For the text-containing cell, return its midpoint in [x, y] coordinate format. 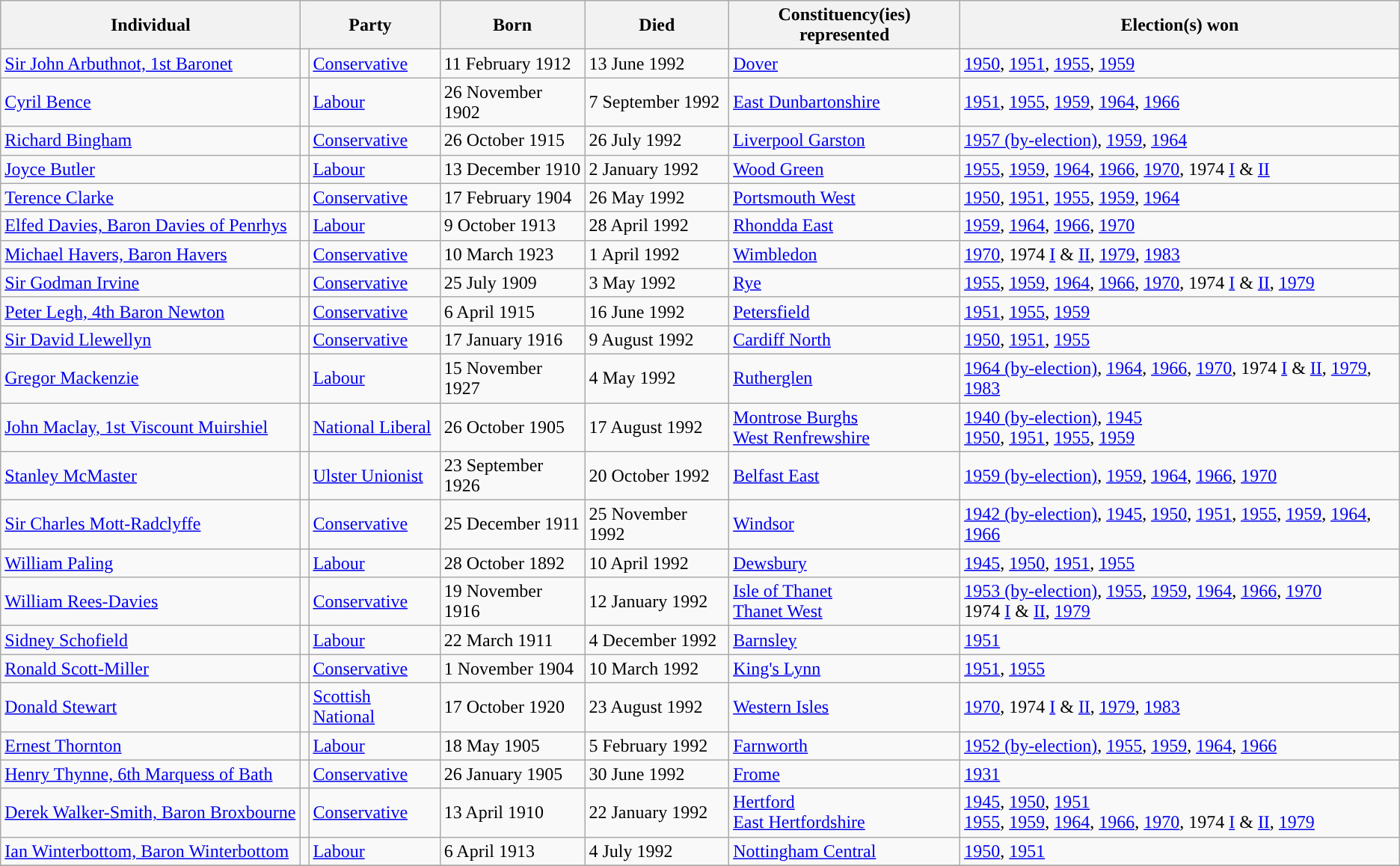
16 June 1992 [657, 311]
13 April 1910 [512, 812]
Ian Winterbottom, Baron Winterbottom [151, 851]
13 December 1910 [512, 169]
1951 [1180, 640]
Died [657, 25]
18 May 1905 [512, 746]
Rye [845, 283]
1957 (by-election), 1959, 1964 [1180, 141]
15 November 1927 [512, 378]
Cyril Bence [151, 102]
26 November 1902 [512, 102]
5 February 1992 [657, 746]
Ulster Unionist [374, 476]
4 May 1992 [657, 378]
26 October 1905 [512, 426]
3 May 1992 [657, 283]
Wood Green [845, 169]
25 July 1909 [512, 283]
Ernest Thornton [151, 746]
22 March 1911 [512, 640]
28 October 1892 [512, 563]
Portsmouth West [845, 197]
1951, 1955, 1959 [1180, 311]
Windsor [845, 525]
23 September 1926 [512, 476]
9 August 1992 [657, 340]
John Maclay, 1st Viscount Muirshiel [151, 426]
Farnworth [845, 746]
Peter Legh, 4th Baron Newton [151, 311]
Richard Bingham [151, 141]
1950, 1951, 1955, 1959, 1964 [1180, 197]
Sir Godman Irvine [151, 283]
Sir John Arbuthnot, 1st Baronet [151, 64]
20 October 1992 [657, 476]
Stanley McMaster [151, 476]
Party [370, 25]
Terence Clarke [151, 197]
1953 (by-election), 1955, 1959, 1964, 1966, 19701974 I & II, 1979 [1180, 601]
Western Isles [845, 707]
1952 (by-election), 1955, 1959, 1964, 1966 [1180, 746]
East Dunbartonshire [845, 102]
Ronald Scott-Miller [151, 669]
Sir Charles Mott-Radclyffe [151, 525]
25 December 1911 [512, 525]
Barnsley [845, 640]
1950, 1951, 1955, 1959 [1180, 64]
National Liberal [374, 426]
26 October 1915 [512, 141]
Rhondda East [845, 226]
Donald Stewart [151, 707]
Belfast East [845, 476]
17 August 1992 [657, 426]
1940 (by-election), 19451950, 1951, 1955, 1959 [1180, 426]
1931 [1180, 774]
1959 (by-election), 1959, 1964, 1966, 1970 [1180, 476]
4 December 1992 [657, 640]
10 April 1992 [657, 563]
9 October 1913 [512, 226]
Individual [151, 25]
4 July 1992 [657, 851]
17 January 1916 [512, 340]
Scottish National [374, 707]
19 November 1916 [512, 601]
HertfordEast Hertfordshire [845, 812]
Frome [845, 774]
26 July 1992 [657, 141]
7 September 1992 [657, 102]
1945, 1950, 19511955, 1959, 1964, 1966, 1970, 1974 I & II, 1979 [1180, 812]
1945, 1950, 1951, 1955 [1180, 563]
William Rees-Davies [151, 601]
Liverpool Garston [845, 141]
1959, 1964, 1966, 1970 [1180, 226]
26 May 1992 [657, 197]
Sidney Schofield [151, 640]
17 October 1920 [512, 707]
Michael Havers, Baron Havers [151, 254]
17 February 1904 [512, 197]
2 January 1992 [657, 169]
1951, 1955, 1959, 1964, 1966 [1180, 102]
Henry Thynne, 6th Marquess of Bath [151, 774]
1964 (by-election), 1964, 1966, 1970, 1974 I & II, 1979, 1983 [1180, 378]
Derek Walker-Smith, Baron Broxbourne [151, 812]
1 November 1904 [512, 669]
Elfed Davies, Baron Davies of Penrhys [151, 226]
1955, 1959, 1964, 1966, 1970, 1974 I & II [1180, 169]
Dover [845, 64]
Election(s) won [1180, 25]
23 August 1992 [657, 707]
28 April 1992 [657, 226]
12 January 1992 [657, 601]
11 February 1912 [512, 64]
Rutherglen [845, 378]
Gregor Mackenzie [151, 378]
30 June 1992 [657, 774]
1 April 1992 [657, 254]
10 March 1992 [657, 669]
13 June 1992 [657, 64]
Dewsbury [845, 563]
Petersfield [845, 311]
1950, 1951, 1955 [1180, 340]
22 January 1992 [657, 812]
King's Lynn [845, 669]
Nottingham Central [845, 851]
1950, 1951 [1180, 851]
1942 (by-election), 1945, 1950, 1951, 1955, 1959, 1964, 1966 [1180, 525]
Constituency(ies) represented [845, 25]
Born [512, 25]
25 November 1992 [657, 525]
1951, 1955 [1180, 669]
William Paling [151, 563]
6 April 1915 [512, 311]
Isle of ThanetThanet West [845, 601]
26 January 1905 [512, 774]
6 April 1913 [512, 851]
Montrose BurghsWest Renfrewshire [845, 426]
Wimbledon [845, 254]
1955, 1959, 1964, 1966, 1970, 1974 I & II, 1979 [1180, 283]
Cardiff North [845, 340]
Joyce Butler [151, 169]
10 March 1923 [512, 254]
Sir David Llewellyn [151, 340]
